Pinpoint the cell where the given text exists, returning its [X, Y] midpoint coordinate. 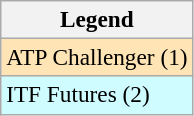
ATP Challenger (1) [97, 57]
Legend [97, 19]
ITF Futures (2) [97, 95]
